Provide the (X, Y) coordinate of the cell's center where the given text is located.  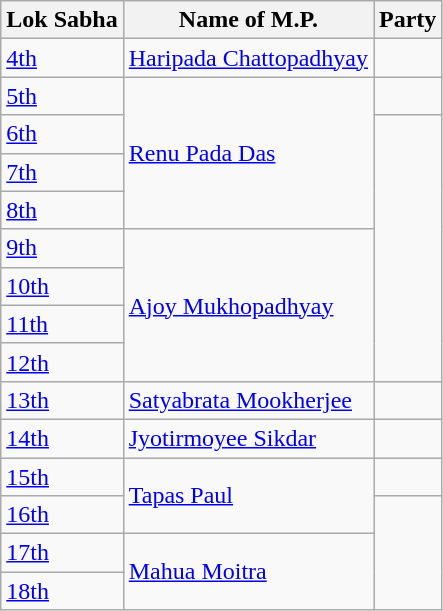
Jyotirmoyee Sikdar (248, 438)
5th (62, 96)
12th (62, 362)
Party (408, 20)
6th (62, 134)
10th (62, 286)
Haripada Chattopadhyay (248, 58)
11th (62, 324)
8th (62, 210)
Mahua Moitra (248, 572)
Satyabrata Mookherjee (248, 400)
18th (62, 591)
Name of M.P. (248, 20)
15th (62, 477)
Lok Sabha (62, 20)
4th (62, 58)
Renu Pada Das (248, 153)
17th (62, 553)
14th (62, 438)
16th (62, 515)
Ajoy Mukhopadhyay (248, 305)
9th (62, 248)
13th (62, 400)
7th (62, 172)
Tapas Paul (248, 496)
